Return the [X, Y] coordinate for the center point of the cell that contains the specified text.  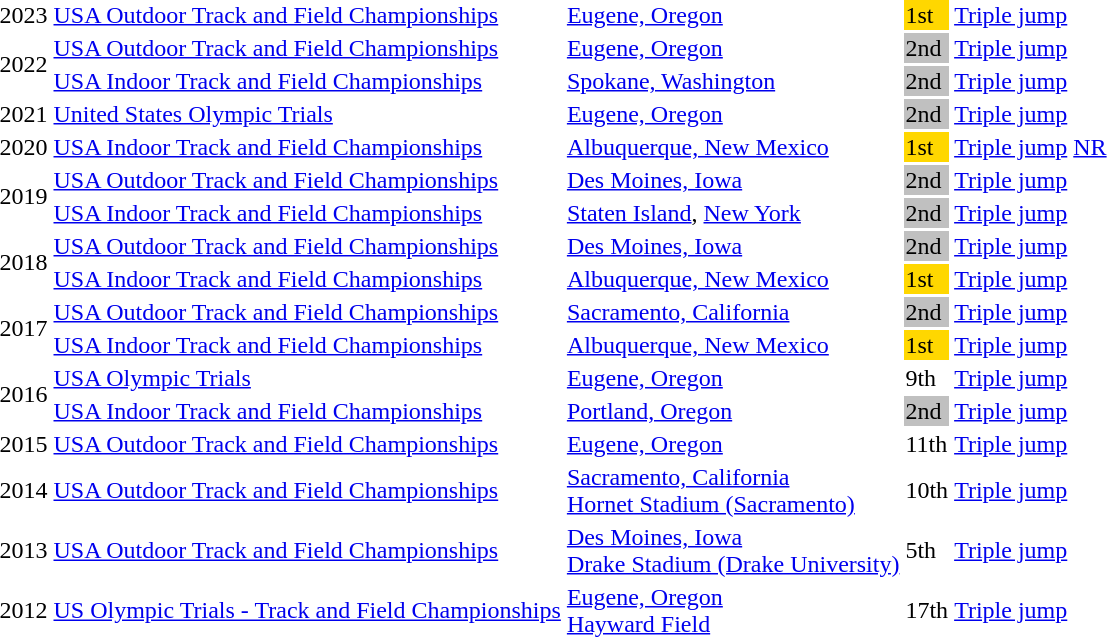
Sacramento, CaliforniaHornet Stadium (Sacramento) [733, 490]
Staten Island, New York [733, 213]
Portland, Oregon [733, 411]
USA Olympic Trials [307, 378]
5th [927, 550]
9th [927, 378]
Sacramento, California [733, 312]
Spokane, Washington [733, 81]
United States Olympic Trials [307, 114]
11th [927, 444]
Des Moines, IowaDrake Stadium (Drake University) [733, 550]
10th [927, 490]
